From the cell containing the given text, extract its center point as (X, Y) coordinate. 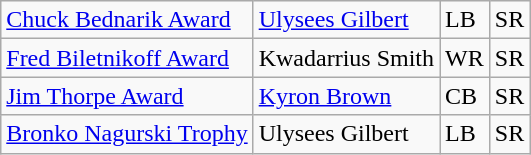
Fred Biletnikoff Award (127, 58)
Kyron Brown (346, 96)
Kwadarrius Smith (346, 58)
Chuck Bednarik Award (127, 20)
Jim Thorpe Award (127, 96)
CB (465, 96)
Bronko Nagurski Trophy (127, 134)
WR (465, 58)
